Search for the cell housing the specified text and yield its (X, Y) center coordinate. 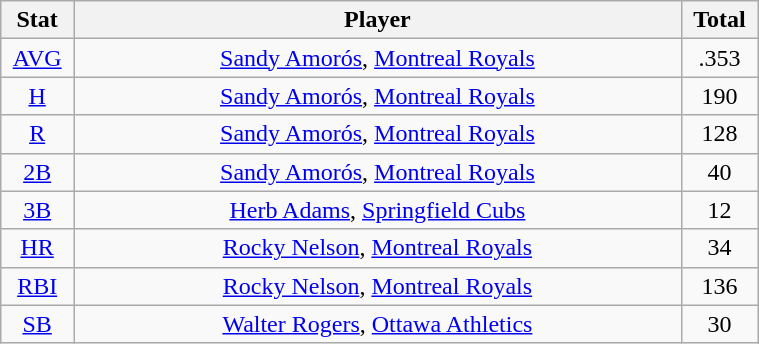
RBI (38, 286)
AVG (38, 58)
H (38, 96)
Herb Adams, Springfield Cubs (378, 210)
Total (719, 20)
Player (378, 20)
Walter Rogers, Ottawa Athletics (378, 324)
190 (719, 96)
30 (719, 324)
3B (38, 210)
34 (719, 248)
.353 (719, 58)
128 (719, 134)
2B (38, 172)
HR (38, 248)
SB (38, 324)
R (38, 134)
136 (719, 286)
12 (719, 210)
40 (719, 172)
Stat (38, 20)
